Provide the (X, Y) coordinate of the cell's center where the given text is located.  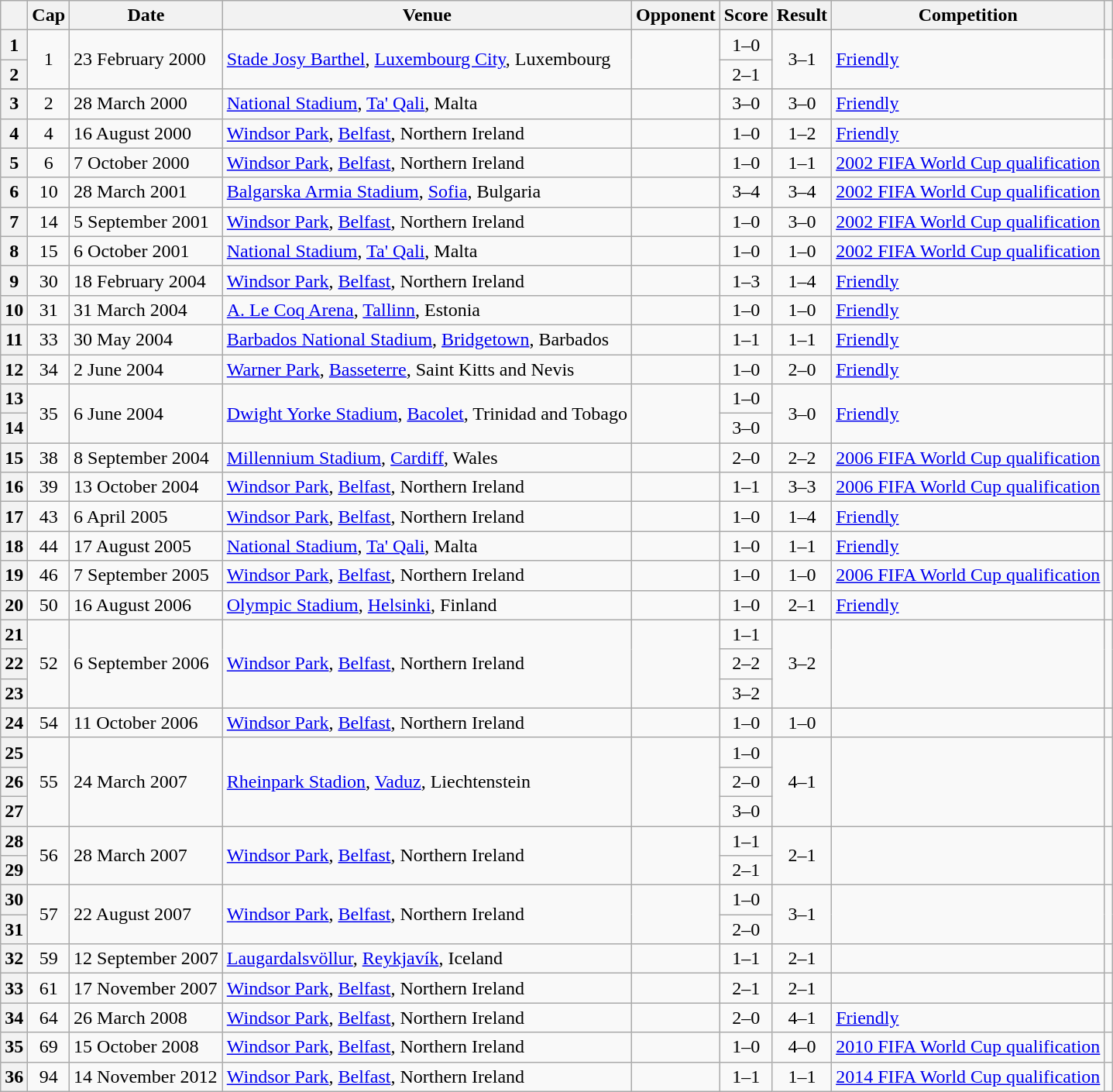
28 March 2007 (146, 855)
6 April 2005 (146, 517)
24 March 2007 (146, 781)
Millennium Stadium, Cardiff, Wales (427, 458)
Balgarska Armia Stadium, Sofia, Bulgaria (427, 192)
27 (14, 811)
3–3 (802, 487)
12 (14, 369)
55 (49, 781)
14 November 2012 (146, 1077)
2010 FIFA World Cup qualification (968, 1047)
4–0 (802, 1047)
A. Le Coq Arena, Tallinn, Estonia (427, 310)
Score (746, 15)
16 (14, 487)
6 October 2001 (146, 251)
5 (14, 163)
8 (14, 251)
15 October 2008 (146, 1047)
39 (49, 487)
17 (14, 517)
23 (14, 693)
8 September 2004 (146, 458)
16 August 2006 (146, 605)
44 (49, 546)
52 (49, 664)
32 (14, 959)
Stade Josy Barthel, Luxembourg City, Luxembourg (427, 60)
11 October 2006 (146, 723)
2 June 2004 (146, 369)
94 (49, 1077)
13 (14, 399)
54 (49, 723)
Opponent (676, 15)
28 March 2001 (146, 192)
26 March 2008 (146, 1018)
2014 FIFA World Cup qualification (968, 1077)
9 (14, 280)
18 February 2004 (146, 280)
Competition (968, 15)
29 (14, 871)
23 February 2000 (146, 60)
56 (49, 855)
Warner Park, Basseterre, Saint Kitts and Nevis (427, 369)
28 March 2000 (146, 104)
7 (14, 221)
Olympic Stadium, Helsinki, Finland (427, 605)
24 (14, 723)
13 October 2004 (146, 487)
11 (14, 339)
43 (49, 517)
57 (49, 915)
28 (14, 840)
Venue (427, 15)
6 September 2006 (146, 664)
21 (14, 634)
26 (14, 781)
46 (49, 575)
12 September 2007 (146, 959)
Cap (49, 15)
5 September 2001 (146, 221)
3 (14, 104)
38 (49, 458)
18 (14, 546)
Laugardalsvöllur, Reykjavík, Iceland (427, 959)
50 (49, 605)
Barbados National Stadium, Bridgetown, Barbados (427, 339)
36 (14, 1077)
19 (14, 575)
61 (49, 988)
20 (14, 605)
1–2 (802, 133)
Dwight Yorke Stadium, Bacolet, Trinidad and Tobago (427, 414)
30 May 2004 (146, 339)
Rheinpark Stadion, Vaduz, Liechtenstein (427, 781)
59 (49, 959)
1–3 (746, 280)
17 August 2005 (146, 546)
6 June 2004 (146, 414)
64 (49, 1018)
69 (49, 1047)
31 March 2004 (146, 310)
16 August 2000 (146, 133)
22 August 2007 (146, 915)
Result (802, 15)
7 September 2005 (146, 575)
25 (14, 752)
Date (146, 15)
17 November 2007 (146, 988)
7 October 2000 (146, 163)
22 (14, 664)
